Capture the cell that displays the provided text and extract its (x, y) central coordinate. 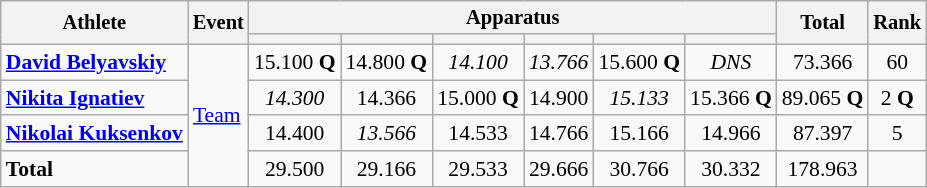
13.766 (558, 63)
14.400 (295, 134)
Apparatus (513, 18)
30.332 (731, 169)
29.500 (295, 169)
15.000 Q (478, 98)
15.600 Q (639, 63)
14.800 Q (386, 63)
14.300 (295, 98)
15.166 (639, 134)
14.533 (478, 134)
14.966 (731, 134)
David Belyavskiy (94, 63)
2 Q (897, 98)
87.397 (823, 134)
178.963 (823, 169)
73.366 (823, 63)
14.766 (558, 134)
14.900 (558, 98)
29.533 (478, 169)
14.100 (478, 63)
Rank (897, 22)
89.065 Q (823, 98)
15.100 Q (295, 63)
13.566 (386, 134)
Team (218, 116)
5 (897, 134)
DNS (731, 63)
Athlete (94, 22)
29.166 (386, 169)
14.366 (386, 98)
30.766 (639, 169)
Nikolai Kuksenkov (94, 134)
15.366 Q (731, 98)
Event (218, 22)
29.666 (558, 169)
15.133 (639, 98)
60 (897, 63)
Nikita Ignatiev (94, 98)
